Pinpoint the cell where the given text exists, returning its [x, y] midpoint coordinate. 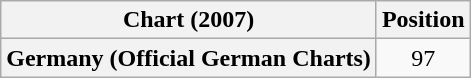
Chart (2007) [189, 20]
97 [423, 58]
Germany (Official German Charts) [189, 58]
Position [423, 20]
